Return [X, Y] of the center of cell containing provided text 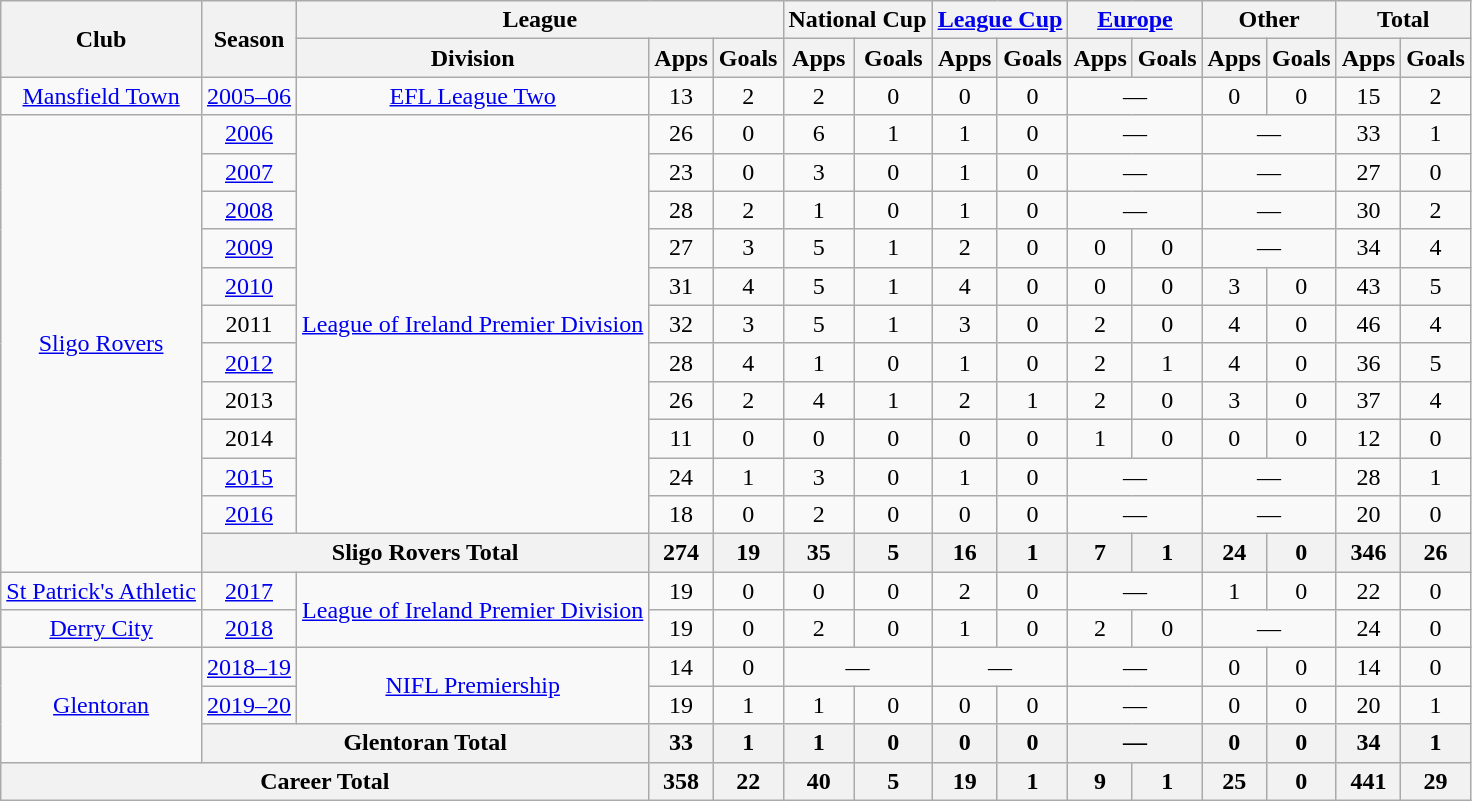
National Cup [858, 20]
12 [1368, 438]
League [540, 20]
2017 [248, 591]
13 [681, 96]
15 [1368, 96]
Division [473, 58]
32 [681, 324]
2011 [248, 324]
2013 [248, 400]
35 [819, 553]
2019–20 [248, 705]
Sligo Rovers Total [424, 553]
29 [1436, 781]
Total [1403, 20]
Club [102, 39]
NIFL Premiership [473, 686]
25 [1234, 781]
2006 [248, 134]
358 [681, 781]
7 [1100, 553]
36 [1368, 362]
2014 [248, 438]
Mansfield Town [102, 96]
23 [681, 172]
18 [681, 515]
2018 [248, 629]
Sligo Rovers [102, 344]
11 [681, 438]
2009 [248, 248]
Other [1269, 20]
Europe [1135, 20]
League Cup [1000, 20]
2012 [248, 362]
Derry City [102, 629]
37 [1368, 400]
31 [681, 286]
2015 [248, 477]
16 [964, 553]
2008 [248, 210]
441 [1368, 781]
9 [1100, 781]
Glentoran [102, 705]
2018–19 [248, 667]
2010 [248, 286]
EFL League Two [473, 96]
St Patrick's Athletic [102, 591]
Glentoran Total [424, 743]
40 [819, 781]
Season [248, 39]
Career Total [325, 781]
346 [1368, 553]
2005–06 [248, 96]
2016 [248, 515]
30 [1368, 210]
2007 [248, 172]
6 [819, 134]
274 [681, 553]
43 [1368, 286]
46 [1368, 324]
